Pinpoint the cell where the given text exists, returning its (X, Y) midpoint coordinate. 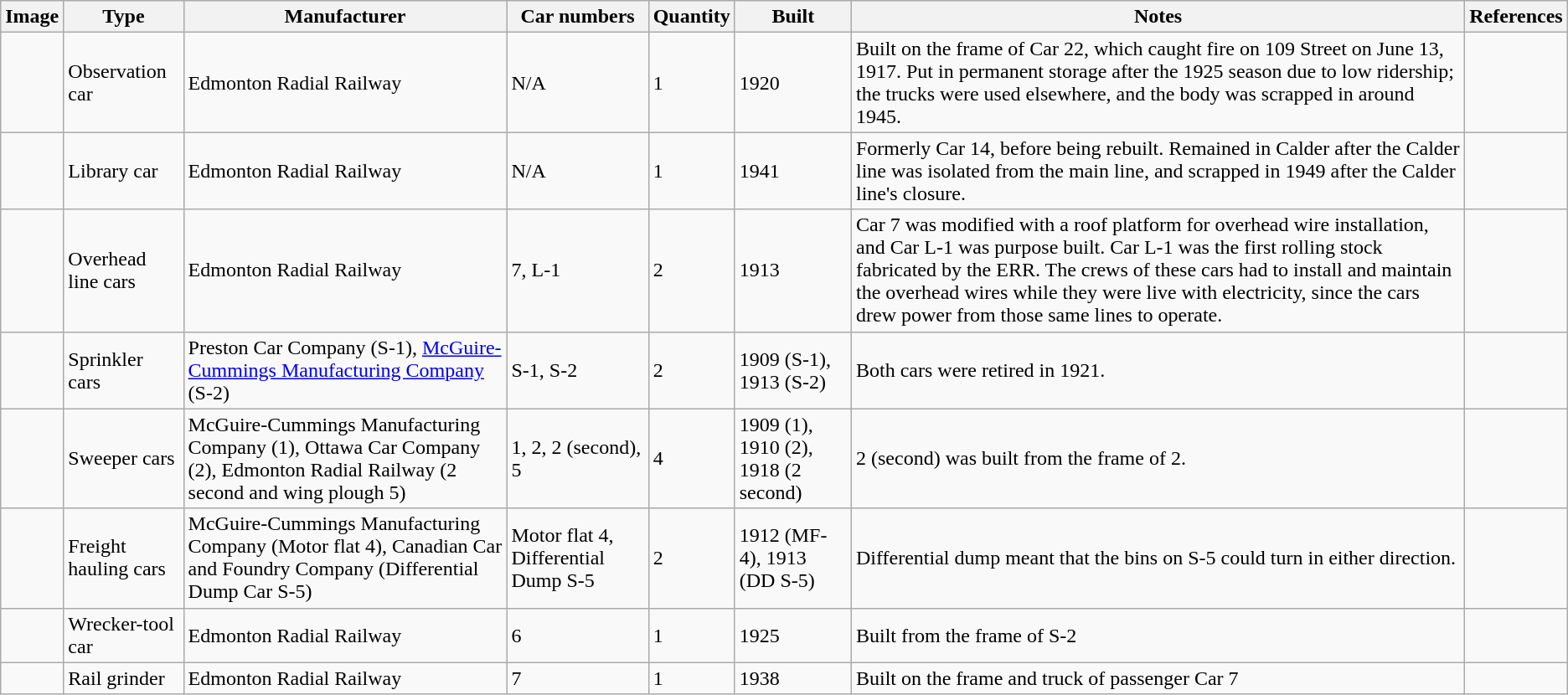
Wrecker-tool car (124, 635)
1909 (S-1), 1913 (S-2) (792, 370)
1, 2, 2 (second), 5 (578, 459)
Sprinkler cars (124, 370)
Both cars were retired in 1921. (1158, 370)
Notes (1158, 17)
Car numbers (578, 17)
Preston Car Company (S-1), McGuire-Cummings Manufacturing Company (S-2) (345, 370)
2 (second) was built from the frame of 2. (1158, 459)
Quantity (692, 17)
1920 (792, 82)
Manufacturer (345, 17)
Differential dump meant that the bins on S-5 could turn in either direction. (1158, 558)
1912 (MF-4), 1913 (DD S-5) (792, 558)
7, L-1 (578, 270)
1913 (792, 270)
Motor flat 4, Differential Dump S-5 (578, 558)
McGuire-Cummings Manufacturing Company (1), Ottawa Car Company (2), Edmonton Radial Railway (2 second and wing plough 5) (345, 459)
Type (124, 17)
Observation car (124, 82)
McGuire-Cummings Manufacturing Company (Motor flat 4), Canadian Car and Foundry Company (Differential Dump Car S-5) (345, 558)
References (1516, 17)
S-1, S-2 (578, 370)
1938 (792, 678)
6 (578, 635)
1925 (792, 635)
Freight hauling cars (124, 558)
Sweeper cars (124, 459)
1941 (792, 171)
Rail grinder (124, 678)
4 (692, 459)
7 (578, 678)
Library car (124, 171)
Built (792, 17)
Built from the frame of S-2 (1158, 635)
Image (32, 17)
1909 (1), 1910 (2), 1918 (2 second) (792, 459)
Overhead line cars (124, 270)
Built on the frame and truck of passenger Car 7 (1158, 678)
